For the text-containing cell, return its midpoint in (x, y) coordinate format. 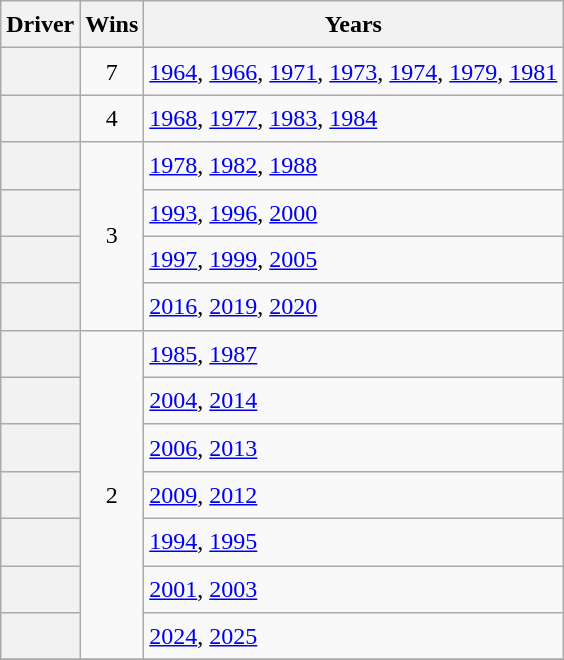
2009, 2012 (354, 494)
Driver (40, 24)
2004, 2014 (354, 400)
3 (112, 236)
2006, 2013 (354, 448)
1993, 1996, 2000 (354, 212)
7 (112, 72)
1994, 1995 (354, 542)
1985, 1987 (354, 354)
2 (112, 494)
1968, 1977, 1983, 1984 (354, 118)
2001, 2003 (354, 590)
1997, 1999, 2005 (354, 260)
1978, 1982, 1988 (354, 166)
2024, 2025 (354, 636)
Wins (112, 24)
4 (112, 118)
2016, 2019, 2020 (354, 306)
1964, 1966, 1971, 1973, 1974, 1979, 1981 (354, 72)
Years (354, 24)
